Determine the (X, Y) coordinate at the center of the cell enclosing the given text.  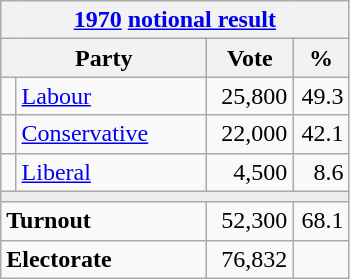
1970 notional result (175, 20)
25,800 (250, 96)
% (321, 58)
68.1 (321, 221)
4,500 (250, 172)
49.3 (321, 96)
76,832 (250, 259)
42.1 (321, 134)
22,000 (250, 134)
Electorate (104, 259)
Liberal (112, 172)
8.6 (321, 172)
Turnout (104, 221)
Labour (112, 96)
52,300 (250, 221)
Party (104, 58)
Conservative (112, 134)
Vote (250, 58)
